Output the (x, y) coordinate of the center of the cell containing the given text.  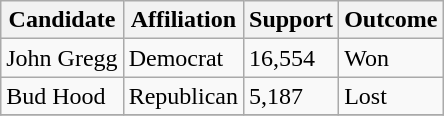
Bud Hood (62, 96)
Republican (183, 96)
John Gregg (62, 58)
Outcome (391, 20)
Democrat (183, 58)
5,187 (292, 96)
Won (391, 58)
Candidate (62, 20)
Support (292, 20)
Affiliation (183, 20)
16,554 (292, 58)
Lost (391, 96)
